Provide the (x, y) coordinate of the cell's center where the given text is located.  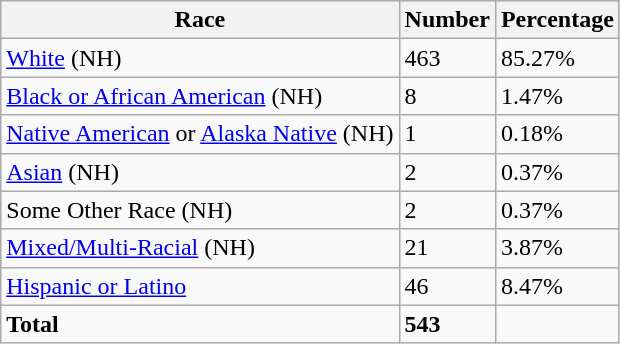
1 (447, 134)
Asian (NH) (200, 172)
8.47% (557, 286)
0.18% (557, 134)
Race (200, 20)
Mixed/Multi-Racial (NH) (200, 248)
21 (447, 248)
Native American or Alaska Native (NH) (200, 134)
46 (447, 286)
Total (200, 324)
Percentage (557, 20)
3.87% (557, 248)
Some Other Race (NH) (200, 210)
Hispanic or Latino (200, 286)
543 (447, 324)
1.47% (557, 96)
Number (447, 20)
85.27% (557, 58)
8 (447, 96)
White (NH) (200, 58)
463 (447, 58)
Black or African American (NH) (200, 96)
